From the cell containing the given text, extract its center point as [x, y] coordinate. 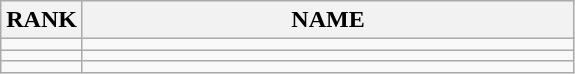
NAME [328, 20]
RANK [42, 20]
